From the cell containing the given text, extract its center point as [X, Y] coordinate. 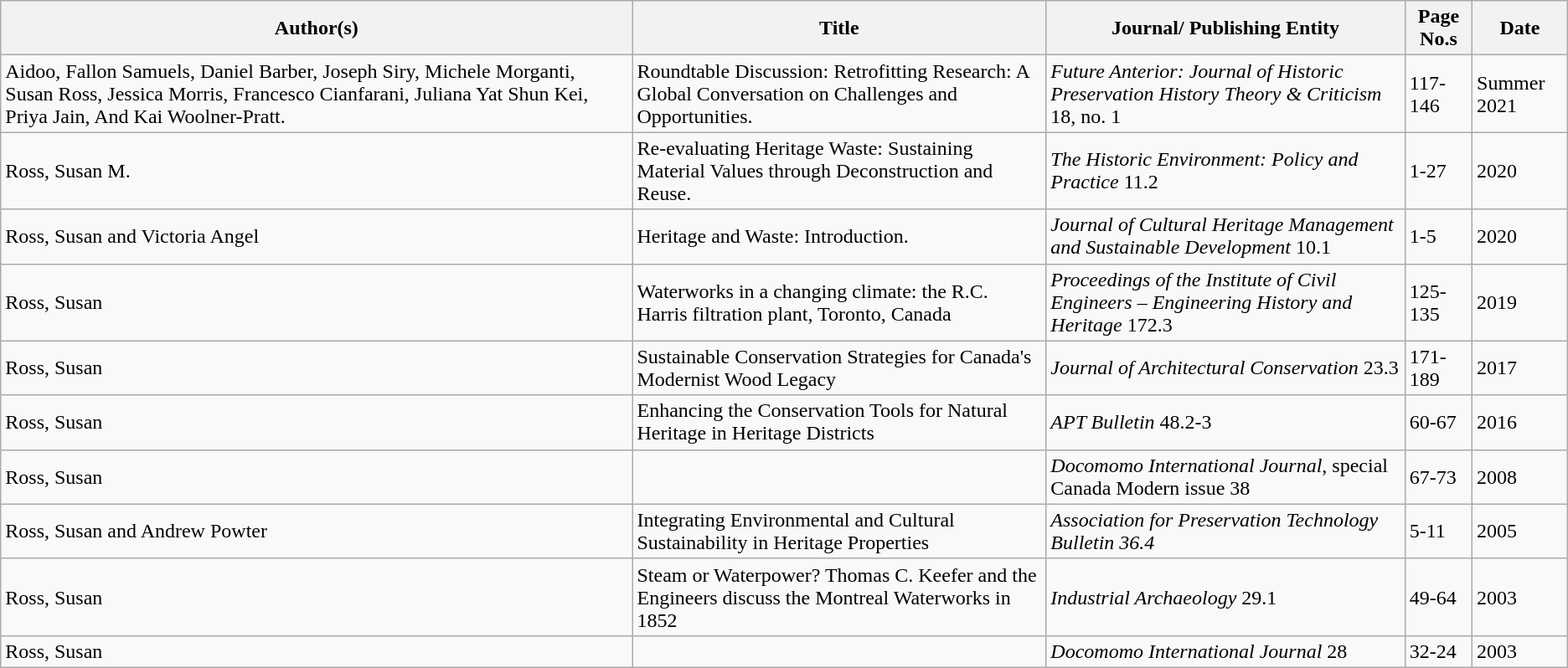
Docomomo International Journal 28 [1225, 651]
Journal of Architectural Conservation 23.3 [1225, 368]
Docomomo International Journal, special Canada Modern issue 38 [1225, 477]
Author(s) [317, 28]
2017 [1520, 368]
Roundtable Discussion: Retrofitting Research: A Global Conversation on Challenges and Opportunities. [839, 94]
Association for Preservation Technology Bulletin 36.4 [1225, 531]
Ross, Susan M. [317, 171]
Ross, Susan and Andrew Powter [317, 531]
1-5 [1438, 236]
5-11 [1438, 531]
Re-evaluating Heritage Waste: Sustaining Material Values through Deconstruction and Reuse. [839, 171]
Ross, Susan and Victoria Angel [317, 236]
Heritage and Waste: Introduction. [839, 236]
Steam or Waterpower? Thomas C. Keefer and the Engineers discuss the Montreal Waterworks in 1852 [839, 597]
2008 [1520, 477]
Sustainable Conservation Strategies for Canada's Modernist Wood Legacy [839, 368]
Proceedings of the Institute of Civil Engineers – Engineering History and Heritage 172.3 [1225, 302]
49-64 [1438, 597]
2019 [1520, 302]
60-67 [1438, 422]
67-73 [1438, 477]
117-146 [1438, 94]
Journal/ Publishing Entity [1225, 28]
Page No.s [1438, 28]
171-189 [1438, 368]
Journal of Cultural Heritage Management and Sustainable Development 10.1 [1225, 236]
32-24 [1438, 651]
125-135 [1438, 302]
Title [839, 28]
2016 [1520, 422]
APT Bulletin 48.2-3 [1225, 422]
Industrial Archaeology 29.1 [1225, 597]
Date [1520, 28]
Summer 2021 [1520, 94]
Future Anterior: Journal of Historic Preservation History Theory & Criticism 18, no. 1 [1225, 94]
Waterworks in a changing climate: the R.C. Harris filtration plant, Toronto, Canada [839, 302]
Integrating Environmental and Cultural Sustainability in Heritage Properties [839, 531]
The Historic Environment: Policy and Practice 11.2 [1225, 171]
Enhancing the Conservation Tools for Natural Heritage in Heritage Districts [839, 422]
1-27 [1438, 171]
2005 [1520, 531]
